Return the (x, y) coordinate for the center point of the cell that contains the specified text.  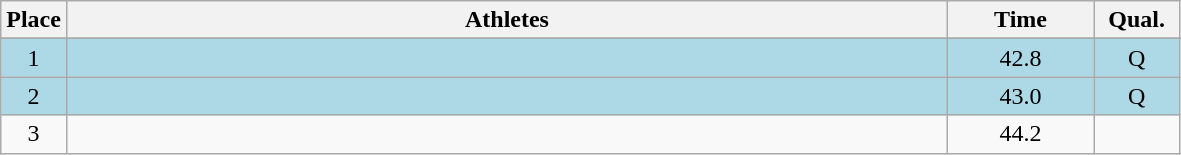
Time (1021, 20)
3 (34, 134)
Qual. (1137, 20)
44.2 (1021, 134)
2 (34, 96)
Athletes (506, 20)
42.8 (1021, 58)
Place (34, 20)
1 (34, 58)
43.0 (1021, 96)
